Return the (x, y) coordinate for the center point of the cell that contains the specified text.  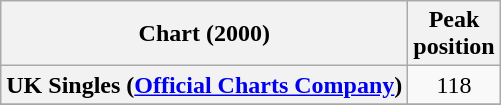
UK Singles (Official Charts Company) (204, 85)
Chart (2000) (204, 34)
118 (454, 85)
Peak position (454, 34)
